Determine the (X, Y) coordinate at the center of the cell enclosing the given text.  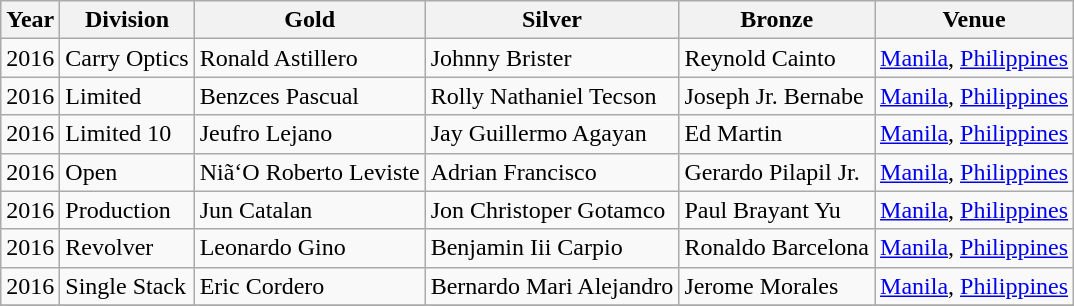
Gold (310, 20)
Joseph Jr. Bernabe (777, 96)
Bronze (777, 20)
Revolver (127, 248)
Jay Guillermo Agayan (552, 134)
Eric Cordero (310, 286)
Benjamin Iii Carpio (552, 248)
Leonardo Gino (310, 248)
Production (127, 210)
Bernardo Mari Alejandro (552, 286)
Jerome Morales (777, 286)
Ronald Astillero (310, 58)
Venue (974, 20)
Niã‘O Roberto Leviste (310, 172)
Paul Brayant Yu (777, 210)
Silver (552, 20)
Open (127, 172)
Ronaldo Barcelona (777, 248)
Benzces Pascual (310, 96)
Limited (127, 96)
Johnny Brister (552, 58)
Gerardo Pilapil Jr. (777, 172)
Year (30, 20)
Adrian Francisco (552, 172)
Jun Catalan (310, 210)
Limited 10 (127, 134)
Rolly Nathaniel Tecson (552, 96)
Carry Optics (127, 58)
Ed Martin (777, 134)
Single Stack (127, 286)
Jeufro Lejano (310, 134)
Jon Christoper Gotamco (552, 210)
Division (127, 20)
Reynold Cainto (777, 58)
